Capture the cell that displays the provided text and extract its [X, Y] central coordinate. 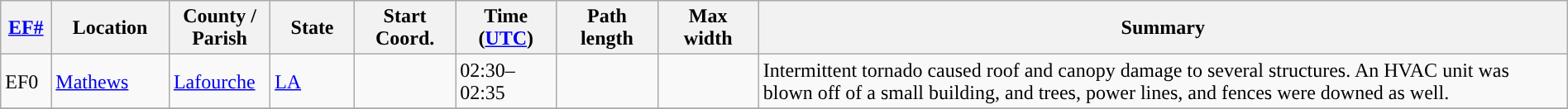
Lafourche [219, 81]
Summary [1163, 28]
County / Parish [219, 28]
02:30–02:35 [506, 81]
EF0 [26, 81]
EF# [26, 28]
Mathews [111, 81]
State [313, 28]
Max width [708, 28]
LA [313, 81]
Path length [607, 28]
Start Coord. [404, 28]
Time (UTC) [506, 28]
Location [111, 28]
